Determine the (X, Y) coordinate at the center of the cell enclosing the given text.  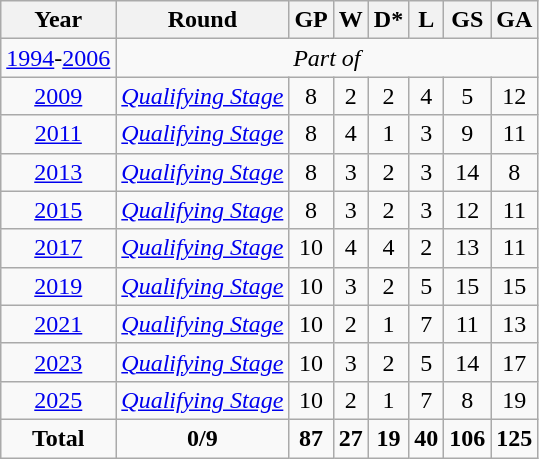
GA (514, 20)
125 (514, 438)
Total (58, 438)
2025 (58, 400)
D* (388, 20)
GP (311, 20)
27 (350, 438)
W (350, 20)
2009 (58, 96)
2011 (58, 134)
0/9 (202, 438)
2013 (58, 172)
106 (468, 438)
GS (468, 20)
2019 (58, 286)
2023 (58, 362)
Round (202, 20)
9 (468, 134)
2021 (58, 324)
87 (311, 438)
17 (514, 362)
Year (58, 20)
1994-2006 (58, 58)
2015 (58, 210)
40 (426, 438)
L (426, 20)
2017 (58, 248)
Part of (327, 58)
